Extract the (X, Y) coordinate from the center of the cell holding the provided text.  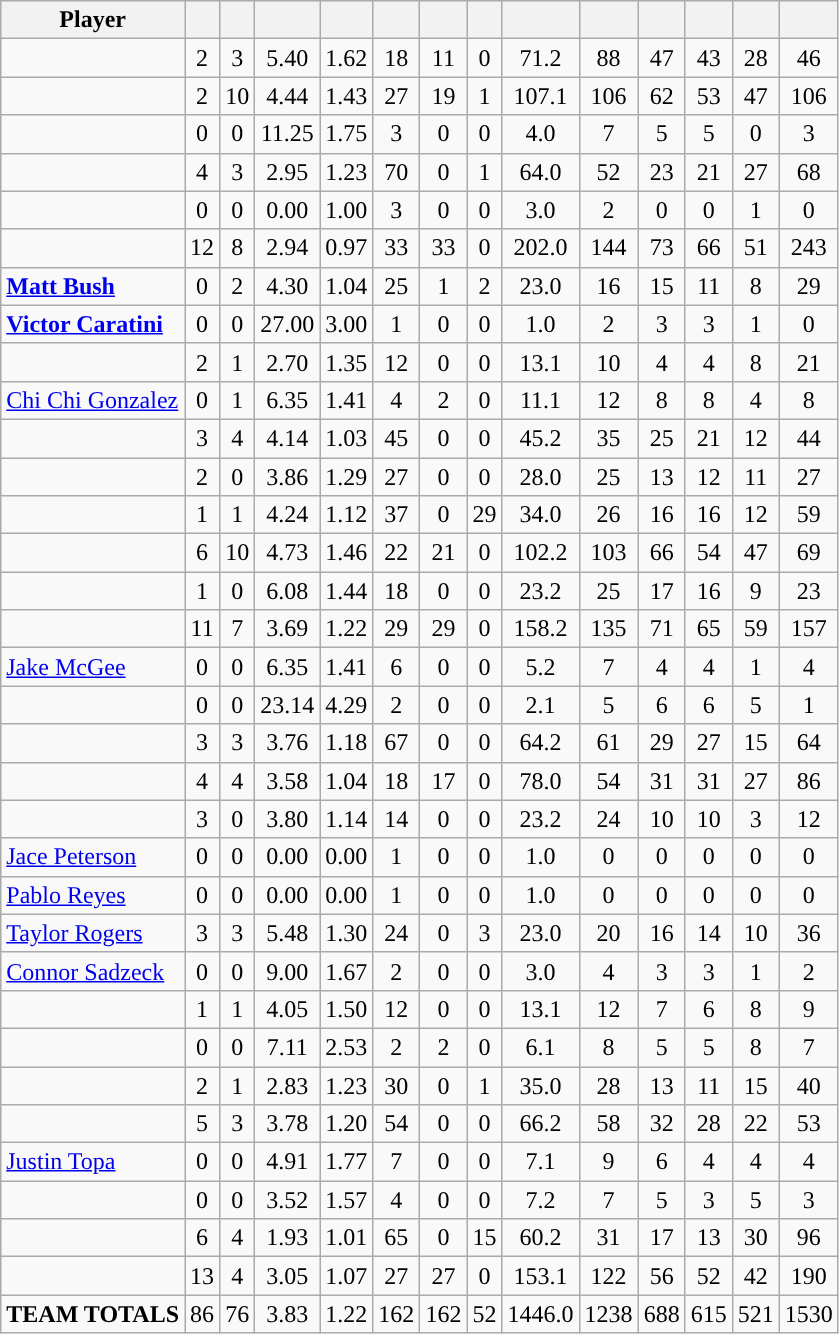
45 (396, 438)
2.70 (288, 362)
78.0 (540, 781)
4.30 (288, 286)
19 (444, 96)
1.14 (346, 819)
3.83 (288, 1314)
1.62 (346, 58)
58 (608, 1124)
3.78 (288, 1124)
1.43 (346, 96)
64.0 (540, 172)
2.94 (288, 248)
3.05 (288, 1276)
23.14 (288, 705)
7.2 (540, 1200)
3.80 (288, 819)
6.08 (288, 591)
60.2 (540, 1238)
7.1 (540, 1162)
88 (608, 58)
1.75 (346, 134)
4.44 (288, 96)
43 (708, 58)
20 (608, 933)
36 (808, 933)
26 (608, 515)
3.58 (288, 781)
66.2 (540, 1124)
71.2 (540, 58)
2.1 (540, 705)
1.00 (346, 210)
69 (808, 553)
TEAM TOTALS (93, 1314)
4.29 (346, 705)
4.73 (288, 553)
67 (396, 743)
1.93 (288, 1238)
1.18 (346, 743)
76 (238, 1314)
6.1 (540, 1047)
40 (808, 1085)
3.76 (288, 743)
Justin Topa (93, 1162)
1.50 (346, 1009)
35.0 (540, 1085)
44 (808, 438)
202.0 (540, 248)
3.69 (288, 629)
42 (756, 1276)
144 (608, 248)
5.2 (540, 667)
1.44 (346, 591)
1.57 (346, 1200)
615 (708, 1314)
45.2 (540, 438)
5.40 (288, 58)
62 (662, 96)
27.00 (288, 324)
61 (608, 743)
4.91 (288, 1162)
4.0 (540, 134)
51 (756, 248)
521 (756, 1314)
35 (608, 438)
37 (396, 515)
Chi Chi Gonzalez (93, 400)
1.77 (346, 1162)
157 (808, 629)
5.48 (288, 933)
4.14 (288, 438)
3.86 (288, 477)
688 (662, 1314)
243 (808, 248)
2.83 (288, 1085)
9.00 (288, 971)
1.30 (346, 933)
Jake McGee (93, 667)
1.12 (346, 515)
Pablo Reyes (93, 895)
1.46 (346, 553)
1238 (608, 1314)
56 (662, 1276)
34.0 (540, 515)
158.2 (540, 629)
102.2 (540, 553)
7.11 (288, 1047)
1446.0 (540, 1314)
135 (608, 629)
3.52 (288, 1200)
Victor Caratini (93, 324)
11.25 (288, 134)
28.0 (540, 477)
11.1 (540, 400)
0.97 (346, 248)
4.24 (288, 515)
70 (396, 172)
73 (662, 248)
Taylor Rogers (93, 933)
Connor Sadzeck (93, 971)
Player (93, 20)
103 (608, 553)
64.2 (540, 743)
1.03 (346, 438)
71 (662, 629)
122 (608, 1276)
2.53 (346, 1047)
2.95 (288, 172)
107.1 (540, 96)
Jace Peterson (93, 857)
Matt Bush (93, 286)
190 (808, 1276)
1.07 (346, 1276)
3.00 (346, 324)
1.35 (346, 362)
32 (662, 1124)
1530 (808, 1314)
64 (808, 743)
96 (808, 1238)
46 (808, 58)
1.20 (346, 1124)
68 (808, 172)
1.67 (346, 971)
1.01 (346, 1238)
4.05 (288, 1009)
153.1 (540, 1276)
1.29 (346, 477)
